Provide the (x, y) coordinate of the cell's center where the given text is located.  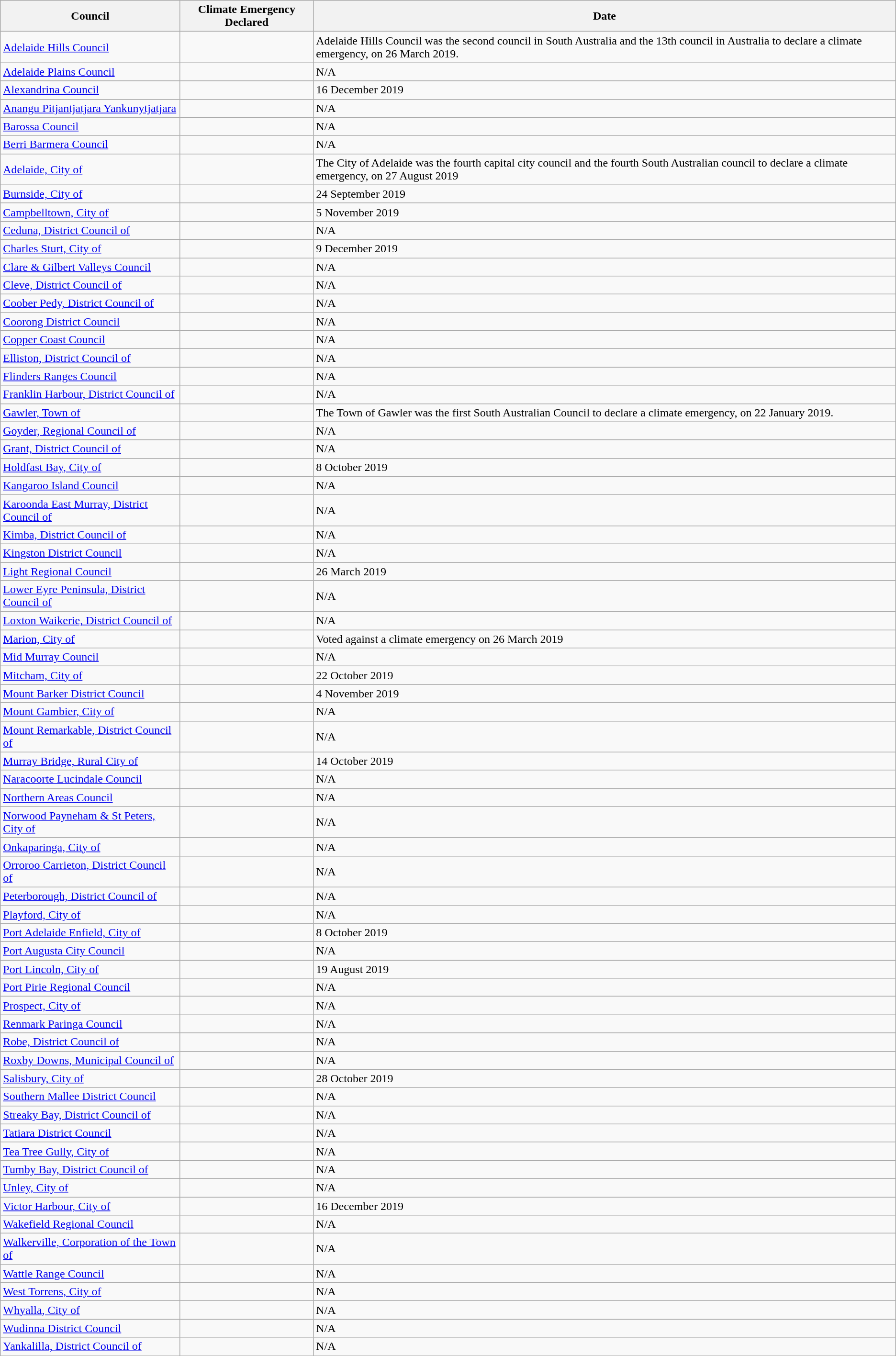
Tea Tree Gully, City of (90, 1151)
Clare & Gilbert Valleys Council (90, 267)
Murray Bridge, Rural City of (90, 761)
Adelaide, City of (90, 169)
Mount Gambier, City of (90, 712)
Adelaide Plains Council (90, 72)
The City of Adelaide was the fourth capital city council and the fourth South Australian council to declare a climate emergency, on 27 August 2019 (605, 169)
19 August 2019 (605, 969)
Cleve, District Council of (90, 285)
Wakefield Regional Council (90, 1224)
Karoonda East Murray, District Council of (90, 510)
Anangu Pitjantjatjara Yankunytjatjara (90, 108)
Kangaroo Island Council (90, 485)
Campbelltown, City of (90, 212)
28 October 2019 (605, 1078)
Mount Barker District Council (90, 694)
Grant, District Council of (90, 449)
Ceduna, District Council of (90, 230)
Gawler, Town of (90, 413)
Port Lincoln, City of (90, 969)
Mid Murray Council (90, 657)
Unley, City of (90, 1188)
Port Augusta City Council (90, 951)
Roxby Downs, Municipal Council of (90, 1060)
Whyalla, City of (90, 1310)
Mitcham, City of (90, 675)
Copper Coast Council (90, 340)
Alexandrina Council (90, 90)
24 September 2019 (605, 194)
Port Adelaide Enfield, City of (90, 933)
14 October 2019 (605, 761)
Yankalilla, District Council of (90, 1346)
Onkaparinga, City of (90, 847)
Coober Pedy, District Council of (90, 303)
Coorong District Council (90, 322)
Light Regional Council (90, 571)
Franklin Harbour, District Council of (90, 394)
Wattle Range Council (90, 1274)
Orroroo Carrieton, District Council of (90, 871)
9 December 2019 (605, 248)
Lower Eyre Peninsula, District Council of (90, 596)
Southern Mallee District Council (90, 1097)
Climate Emergency Declared (247, 16)
Streaky Bay, District Council of (90, 1115)
Adelaide Hills Council (90, 47)
5 November 2019 (605, 212)
Voted against a climate emergency on 26 March 2019 (605, 639)
Marion, City of (90, 639)
Kingston District Council (90, 553)
Peterborough, District Council of (90, 896)
Barossa Council (90, 126)
22 October 2019 (605, 675)
The Town of Gawler was the first South Australian Council to declare a climate emergency, on 22 January 2019. (605, 413)
Wudinna District Council (90, 1328)
Elliston, District Council of (90, 358)
Naracoorte Lucindale Council (90, 779)
26 March 2019 (605, 571)
Adelaide Hills Council was the second council in South Australia and the 13th council in Australia to declare a climate emergency, on 26 March 2019. (605, 47)
Loxton Waikerie, District Council of (90, 621)
Walkerville, Corporation of the Town of (90, 1249)
West Torrens, City of (90, 1292)
Holdfast Bay, City of (90, 467)
Tatiara District Council (90, 1133)
Burnside, City of (90, 194)
4 November 2019 (605, 694)
Council (90, 16)
Kimba, District Council of (90, 535)
Salisbury, City of (90, 1078)
Port Pirie Regional Council (90, 987)
Norwood Payneham & St Peters, City of (90, 822)
Prospect, City of (90, 1006)
Mount Remarkable, District Council of (90, 736)
Flinders Ranges Council (90, 376)
Goyder, Regional Council of (90, 431)
Northern Areas Council (90, 797)
Renmark Paringa Council (90, 1024)
Playford, City of (90, 915)
Victor Harbour, City of (90, 1206)
Date (605, 16)
Robe, District Council of (90, 1042)
Charles Sturt, City of (90, 248)
Berri Barmera Council (90, 145)
Tumby Bay, District Council of (90, 1169)
